Scan for the cell matching the given text and deliver its [x, y] coordinate at center. 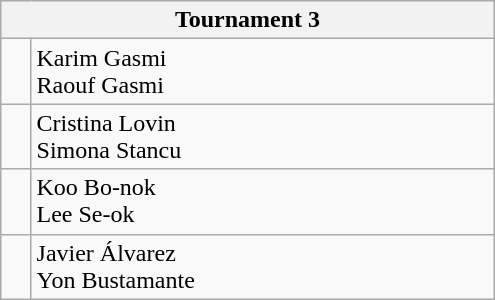
Tournament 3 [248, 20]
Koo Bo-nokLee Se-ok [262, 202]
Cristina LovinSimona Stancu [262, 136]
Javier ÁlvarezYon Bustamante [262, 266]
Karim GasmiRaouf Gasmi [262, 72]
